Provide the [X, Y] coordinate of the cell's center where the given text is located.  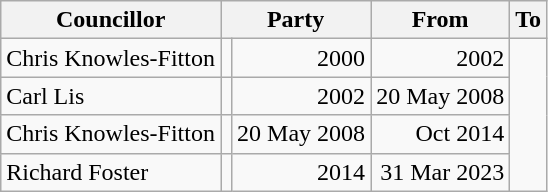
Richard Foster [111, 172]
To [528, 20]
From [440, 20]
Oct 2014 [440, 134]
2000 [302, 58]
Councillor [111, 20]
31 Mar 2023 [440, 172]
Carl Lis [111, 96]
Party [295, 20]
2014 [302, 172]
